Provide the [x, y] coordinate of the cell's center where the given text is located.  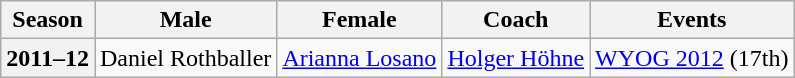
2011–12 [48, 58]
Coach [516, 20]
Daniel Rothballer [185, 58]
Season [48, 20]
Events [692, 20]
Holger Höhne [516, 58]
Female [360, 20]
Male [185, 20]
Arianna Losano [360, 58]
WYOG 2012 (17th) [692, 58]
